Extract the (x, y) coordinate from the center of the cell holding the provided text.  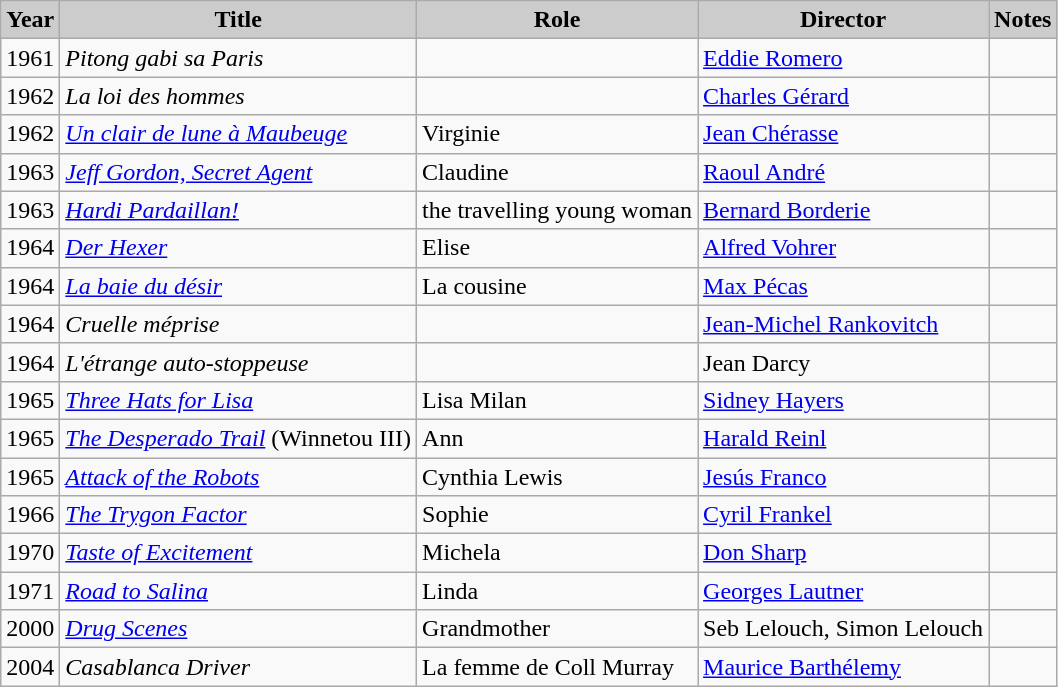
The Desperado Trail (Winnetou III) (238, 438)
Director (844, 20)
Cruelle méprise (238, 324)
Attack of the Robots (238, 477)
1971 (30, 591)
Role (558, 20)
Year (30, 20)
Sidney Hayers (844, 400)
Three Hats for Lisa (238, 400)
Cyril Frankel (844, 515)
1961 (30, 58)
Lisa Milan (558, 400)
Ann (558, 438)
Alfred Vohrer (844, 248)
Linda (558, 591)
Title (238, 20)
Harald Reinl (844, 438)
Seb Lelouch, Simon Lelouch (844, 629)
Hardi Pardaillan! (238, 210)
Casablanca Driver (238, 667)
Sophie (558, 515)
the travelling young woman (558, 210)
L'étrange auto-stoppeuse (238, 362)
Un clair de lune à Maubeuge (238, 134)
Drug Scenes (238, 629)
2004 (30, 667)
Virginie (558, 134)
Jesús Franco (844, 477)
Pitong gabi sa Paris (238, 58)
Eddie Romero (844, 58)
Jean-Michel Rankovitch (844, 324)
Jeff Gordon, Secret Agent (238, 172)
Cynthia Lewis (558, 477)
Jean Chérasse (844, 134)
2000 (30, 629)
1970 (30, 553)
Michela (558, 553)
Grandmother (558, 629)
Max Pécas (844, 286)
Don Sharp (844, 553)
La femme de Coll Murray (558, 667)
Maurice Barthélemy (844, 667)
Jean Darcy (844, 362)
Der Hexer (238, 248)
Notes (1023, 20)
Elise (558, 248)
Road to Salina (238, 591)
La cousine (558, 286)
Taste of Excitement (238, 553)
Georges Lautner (844, 591)
Raoul André (844, 172)
La baie du désir (238, 286)
Charles Gérard (844, 96)
The Trygon Factor (238, 515)
Bernard Borderie (844, 210)
Claudine (558, 172)
1966 (30, 515)
La loi des hommes (238, 96)
